Return [X, Y] of the center of cell containing provided text 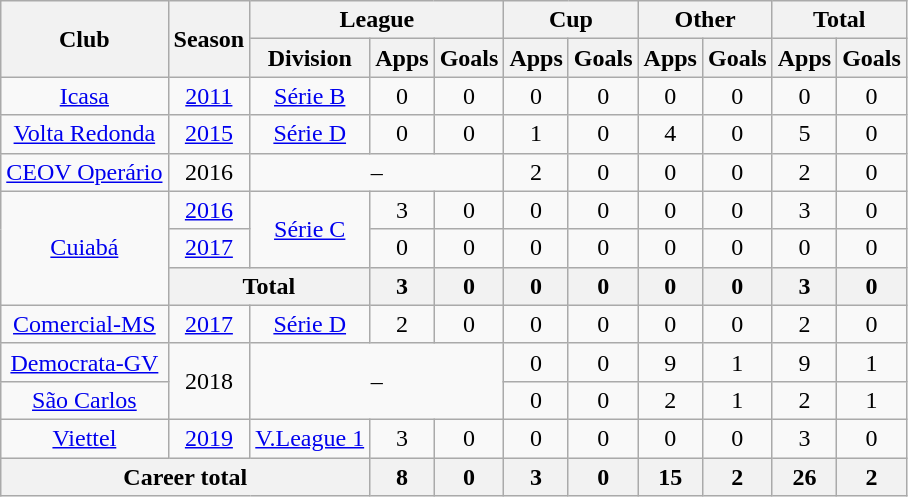
Série B [310, 96]
26 [804, 477]
Club [84, 39]
V.League 1 [310, 438]
Cup [571, 20]
Season [209, 39]
Democrata-GV [84, 362]
2015 [209, 134]
2018 [209, 381]
São Carlos [84, 400]
5 [804, 134]
Other [705, 20]
Icasa [84, 96]
Career total [186, 477]
Division [310, 58]
15 [670, 477]
Cuiabá [84, 248]
League [377, 20]
2011 [209, 96]
2019 [209, 438]
Comercial-MS [84, 324]
Volta Redonda [84, 134]
Viettel [84, 438]
Série C [310, 229]
4 [670, 134]
CEOV Operário [84, 172]
8 [402, 477]
